For the text-containing cell, return its midpoint in [X, Y] coordinate format. 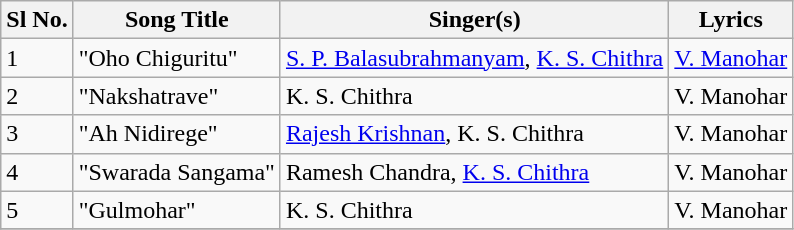
"Swarada Sangama" [176, 172]
Rajesh Krishnan, K. S. Chithra [474, 134]
"Ah Nidirege" [176, 134]
4 [37, 172]
"Gulmohar" [176, 210]
"Oho Chiguritu" [176, 58]
1 [37, 58]
Singer(s) [474, 20]
Lyrics [731, 20]
5 [37, 210]
Ramesh Chandra, K. S. Chithra [474, 172]
Song Title [176, 20]
2 [37, 96]
Sl No. [37, 20]
"Nakshatrave" [176, 96]
3 [37, 134]
S. P. Balasubrahmanyam, K. S. Chithra [474, 58]
